Provide the (X, Y) coordinate of the cell's center where the given text is located.  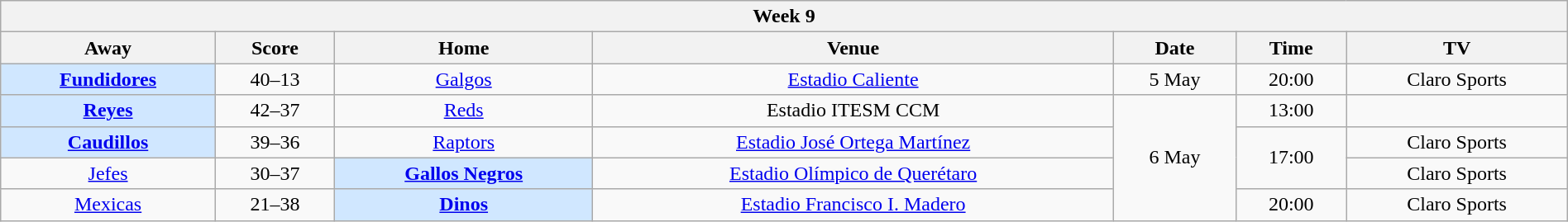
42–37 (275, 111)
17:00 (1292, 158)
40–13 (275, 79)
Reyes (108, 111)
Jefes (108, 173)
Estadio José Ortega Martínez (853, 142)
Week 9 (784, 17)
6 May (1174, 158)
Dinos (464, 205)
Raptors (464, 142)
Estadio ITESM CCM (853, 111)
Score (275, 48)
Time (1292, 48)
Caudillos (108, 142)
Home (464, 48)
Estadio Caliente (853, 79)
21–38 (275, 205)
Estadio Francisco I. Madero (853, 205)
Gallos Negros (464, 173)
30–37 (275, 173)
39–36 (275, 142)
Mexicas (108, 205)
Estadio Olímpico de Querétaro (853, 173)
Venue (853, 48)
5 May (1174, 79)
Date (1174, 48)
TV (1457, 48)
Reds (464, 111)
Galgos (464, 79)
Away (108, 48)
13:00 (1292, 111)
Fundidores (108, 79)
